Pinpoint the cell where the given text exists, returning its [X, Y] midpoint coordinate. 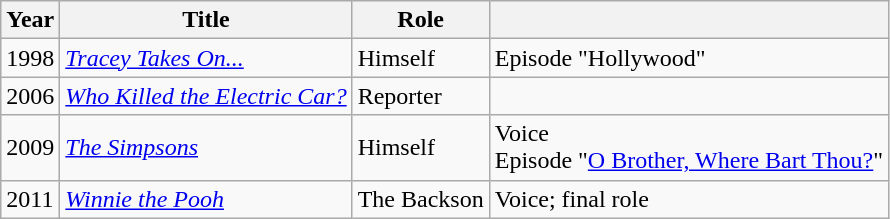
2009 [30, 148]
2011 [30, 199]
Who Killed the Electric Car? [206, 96]
Year [30, 20]
The Simpsons [206, 148]
Role [420, 20]
2006 [30, 96]
Voice Episode "O Brother, Where Bart Thou?" [688, 148]
1998 [30, 58]
Winnie the Pooh [206, 199]
Tracey Takes On... [206, 58]
Title [206, 20]
Episode "Hollywood" [688, 58]
Reporter [420, 96]
The Backson [420, 199]
Voice; final role [688, 199]
